Provide the [X, Y] coordinate of the cell's center where the given text is located.  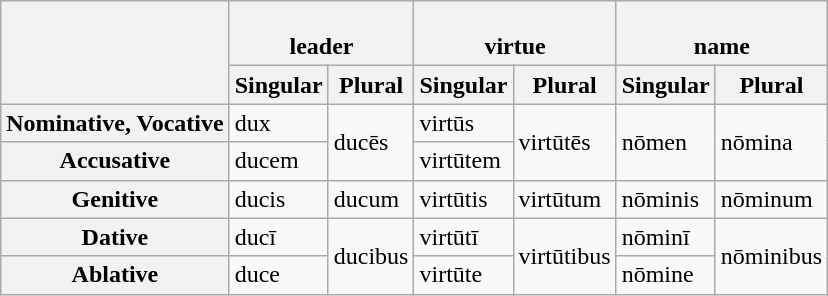
duce [278, 275]
nōminum [771, 199]
nōmine [666, 275]
virtue [515, 34]
nōmina [771, 142]
ducis [278, 199]
ducēs [371, 142]
nōminis [666, 199]
virtūtem [464, 161]
nōminibus [771, 256]
ducī [278, 237]
Accusative [115, 161]
dux [278, 123]
virtūtum [564, 199]
leader [322, 34]
virtūs [464, 123]
virtūtī [464, 237]
ducem [278, 161]
Dative [115, 237]
Genitive [115, 199]
virtūte [464, 275]
Nominative, Vocative [115, 123]
virtūtēs [564, 142]
name [722, 34]
nōminī [666, 237]
nōmen [666, 142]
virtūtis [464, 199]
ducibus [371, 256]
virtūtibus [564, 256]
ducum [371, 199]
Ablative [115, 275]
